Return the [x, y] coordinate for the center point of the cell that contains the specified text.  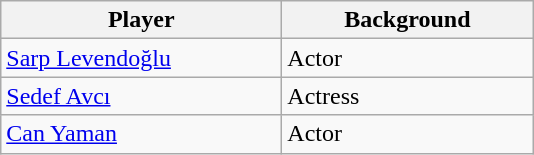
Player [142, 20]
Actress [408, 96]
Can Yaman [142, 134]
Sedef Avcı [142, 96]
Sarp Levendoğlu [142, 58]
Background [408, 20]
